Return (x, y) of the center of cell containing provided text 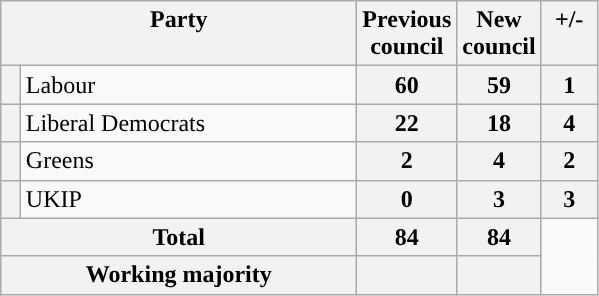
Party (179, 34)
60 (407, 85)
UKIP (188, 199)
0 (407, 199)
22 (407, 123)
18 (499, 123)
Previous council (407, 34)
New council (499, 34)
Liberal Democrats (188, 123)
1 (569, 85)
Working majority (179, 275)
Greens (188, 161)
+/- (569, 34)
59 (499, 85)
Total (179, 237)
Labour (188, 85)
